Provide the (x, y) coordinate of the cell's center where the given text is located.  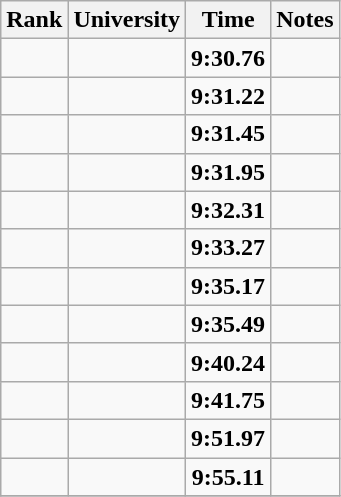
9:51.97 (228, 438)
Notes (305, 20)
9:31.95 (228, 172)
Rank (34, 20)
9:35.49 (228, 324)
9:32.31 (228, 210)
9:35.17 (228, 286)
9:33.27 (228, 248)
9:41.75 (228, 400)
9:55.11 (228, 477)
9:31.22 (228, 96)
9:40.24 (228, 362)
9:31.45 (228, 134)
9:30.76 (228, 58)
Time (228, 20)
University (127, 20)
